Output the [X, Y] coordinate of the center of the cell containing the given text.  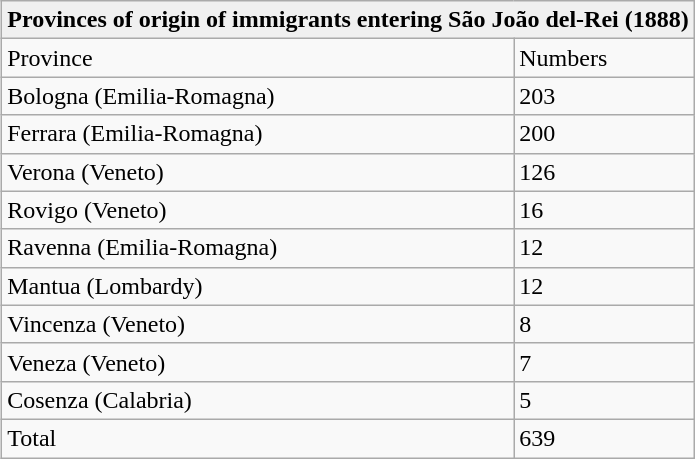
16 [604, 210]
126 [604, 172]
Cosenza (Calabria) [258, 400]
Mantua (Lombardy) [258, 286]
Ravenna (Emilia-Romagna) [258, 248]
8 [604, 324]
Verona (Veneto) [258, 172]
7 [604, 362]
Ferrara (Emilia-Romagna) [258, 134]
639 [604, 438]
Rovigo (Veneto) [258, 210]
Bologna (Emilia-Romagna) [258, 96]
Numbers [604, 58]
Province [258, 58]
200 [604, 134]
Veneza (Veneto) [258, 362]
Vincenza (Veneto) [258, 324]
203 [604, 96]
Total [258, 438]
5 [604, 400]
Provinces of origin of immigrants entering São João del-Rei (1888) [348, 20]
